For the text-containing cell, return its midpoint in [X, Y] coordinate format. 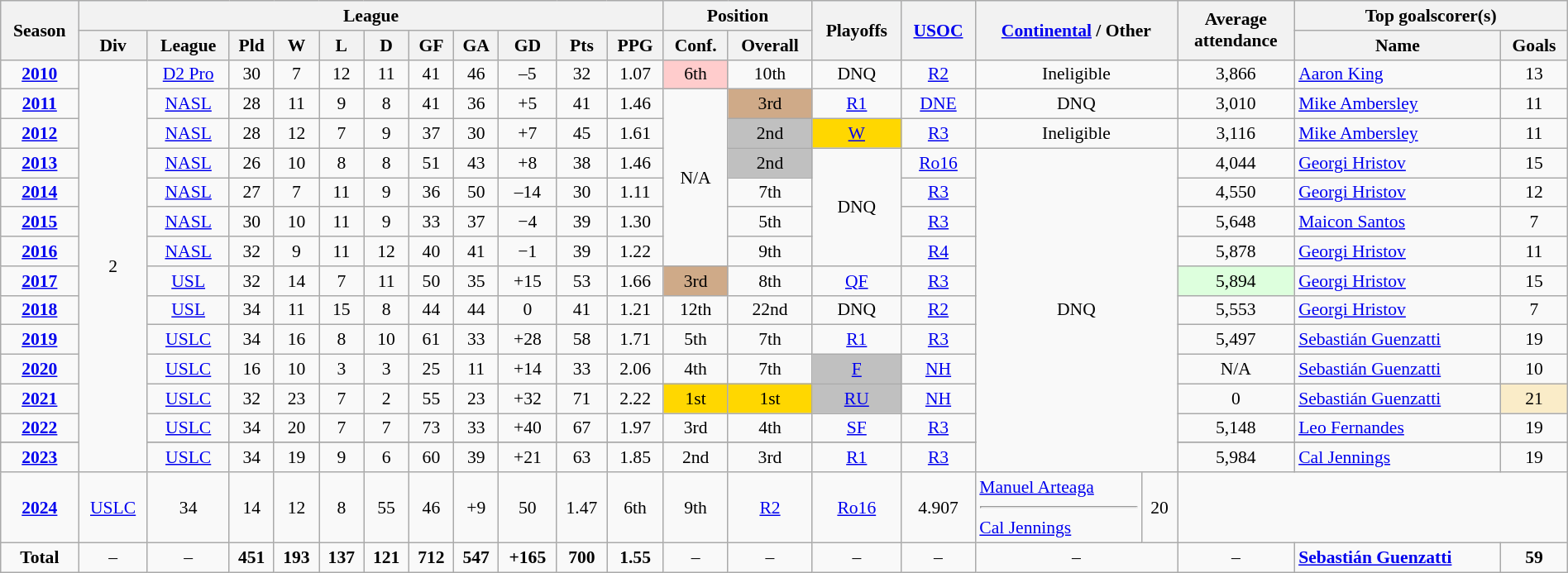
60 [431, 458]
2019 [40, 340]
SF [857, 428]
2014 [40, 193]
2.06 [635, 370]
2024 [40, 508]
63 [582, 458]
1.47 [582, 508]
61 [431, 340]
451 [251, 558]
71 [582, 399]
1.85 [635, 458]
38 [582, 163]
8th [770, 281]
5,894 [1236, 281]
+5 [528, 104]
RU [857, 399]
5,148 [1236, 428]
4,044 [1236, 163]
547 [476, 558]
193 [296, 558]
+28 [528, 340]
Pts [582, 45]
Manuel Arteaga Cal Jennings [1059, 508]
F [857, 370]
Top goalscorer(s) [1431, 16]
1.07 [635, 74]
Average attendance [1236, 30]
+8 [528, 163]
6 [386, 458]
2011 [40, 104]
700 [582, 558]
3,866 [1236, 74]
Name [1398, 45]
3,010 [1236, 104]
2018 [40, 310]
Maicon Santos [1398, 222]
Aaron King [1398, 74]
R4 [939, 251]
2022 [40, 428]
25 [431, 370]
2013 [40, 163]
51 [431, 163]
+32 [528, 399]
5,648 [1236, 222]
5,497 [1236, 340]
1.11 [635, 193]
2016 [40, 251]
Leo Fernandes [1398, 428]
35 [476, 281]
Conf. [696, 45]
40 [431, 251]
L [342, 45]
59 [1535, 558]
4,550 [1236, 193]
1.97 [635, 428]
QF [857, 281]
73 [431, 428]
1.71 [635, 340]
2021 [40, 399]
2.22 [635, 399]
1.66 [635, 281]
2017 [40, 281]
−4 [528, 222]
DNE [939, 104]
+9 [476, 508]
Goals [1535, 45]
22nd [770, 310]
−1 [528, 251]
Div [112, 45]
+21 [528, 458]
Season [40, 30]
1.55 [635, 558]
+15 [528, 281]
5,984 [1236, 458]
1.22 [635, 251]
13 [1535, 74]
Position [738, 16]
2015 [40, 222]
+14 [528, 370]
121 [386, 558]
D2 Pro [189, 74]
–14 [528, 193]
26 [251, 163]
GD [528, 45]
67 [582, 428]
+7 [528, 134]
45 [582, 134]
1.21 [635, 310]
2010 [40, 74]
4.907 [939, 508]
–5 [528, 74]
Cal Jennings [1398, 458]
27 [251, 193]
2012 [40, 134]
GA [476, 45]
+40 [528, 428]
43 [476, 163]
3,116 [1236, 134]
GF [431, 45]
1.30 [635, 222]
21 [1535, 399]
PPG [635, 45]
Overall [770, 45]
Playoffs [857, 30]
5,878 [1236, 251]
D [386, 45]
12th [696, 310]
58 [582, 340]
53 [582, 281]
Total [40, 558]
Continental / Other [1076, 30]
USOC [939, 30]
1.61 [635, 134]
Pld [251, 45]
137 [342, 558]
2023 [40, 458]
2020 [40, 370]
10th [770, 74]
+165 [528, 558]
712 [431, 558]
5,553 [1236, 310]
